Locate the cell with the specified text and output its [X, Y] center coordinate. 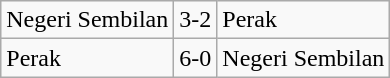
6-0 [196, 58]
3-2 [196, 20]
